Return (X, Y) of the center of cell containing provided text 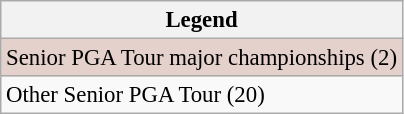
Legend (202, 20)
Senior PGA Tour major championships (2) (202, 58)
Other Senior PGA Tour (20) (202, 95)
